Find where the given text appears and provide that cell's center as [X, Y] coordinate. 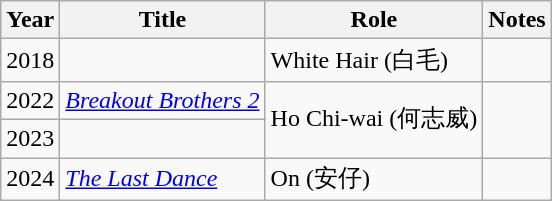
Role [374, 20]
Title [162, 20]
2022 [30, 100]
Notes [517, 20]
2023 [30, 138]
On (安仔) [374, 180]
2018 [30, 60]
Ho Chi-wai (何志威) [374, 119]
The Last Dance [162, 180]
White Hair (白毛) [374, 60]
Year [30, 20]
Breakout Brothers 2 [162, 100]
2024 [30, 180]
